Search for the cell housing the specified text and yield its [X, Y] center coordinate. 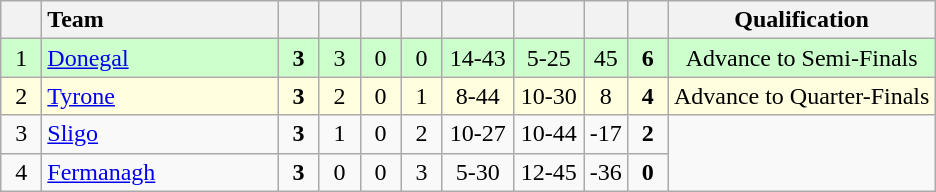
10-27 [478, 134]
Team [160, 20]
Sligo [160, 134]
-36 [606, 172]
Donegal [160, 58]
8-44 [478, 96]
14-43 [478, 58]
10-44 [548, 134]
Fermanagh [160, 172]
45 [606, 58]
10-30 [548, 96]
Advance to Quarter-Finals [802, 96]
5-30 [478, 172]
Advance to Semi-Finals [802, 58]
5-25 [548, 58]
12-45 [548, 172]
-17 [606, 134]
Qualification [802, 20]
6 [648, 58]
8 [606, 96]
Tyrone [160, 96]
